Provide the (X, Y) coordinate of the cell's center where the given text is located.  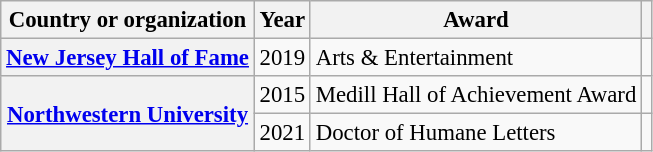
Medill Hall of Achievement Award (476, 95)
2015 (282, 95)
Doctor of Humane Letters (476, 133)
Arts & Entertainment (476, 58)
Year (282, 20)
Award (476, 20)
2021 (282, 133)
Northwestern University (128, 114)
Country or organization (128, 20)
New Jersey Hall of Fame (128, 58)
2019 (282, 58)
